Scan for the cell matching the given text and deliver its [X, Y] coordinate at center. 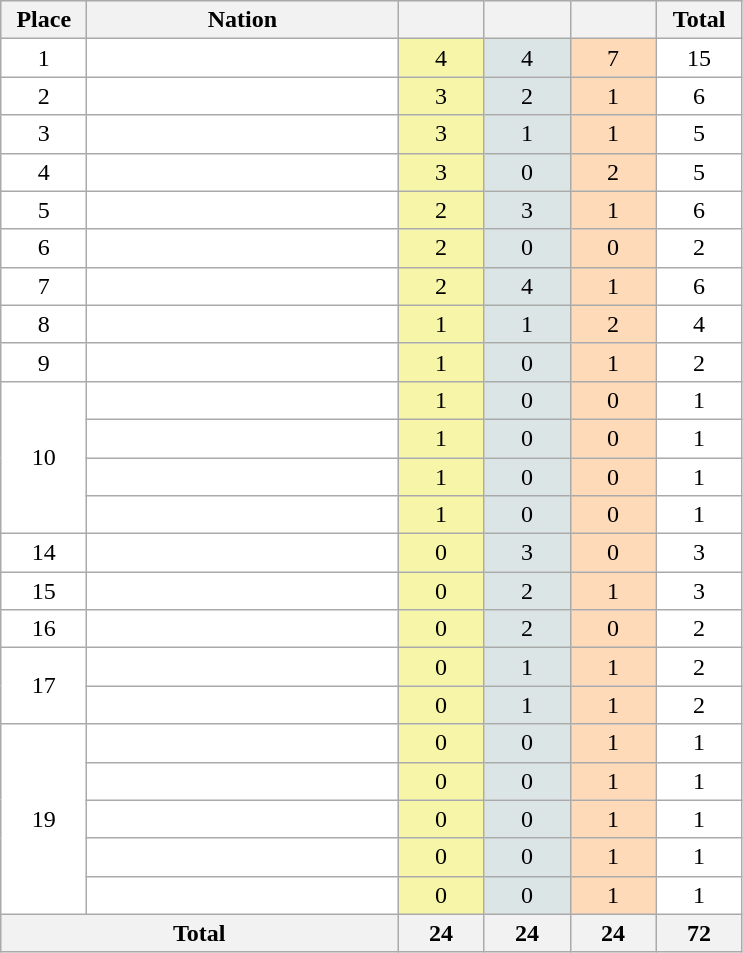
10 [44, 457]
9 [44, 362]
8 [44, 324]
17 [44, 686]
Nation [242, 20]
Place [44, 20]
16 [44, 629]
72 [699, 933]
14 [44, 553]
19 [44, 819]
